For the text-containing cell, return its midpoint in [X, Y] coordinate format. 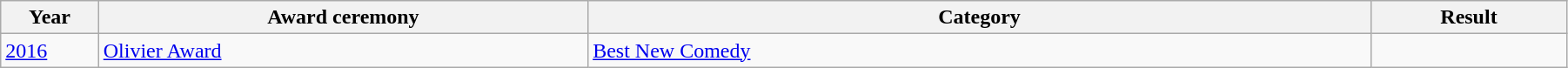
2016 [50, 51]
Award ceremony [343, 17]
Olivier Award [343, 51]
Result [1469, 17]
Year [50, 17]
Category [980, 17]
Best New Comedy [980, 51]
